For the text-containing cell, return its midpoint in [X, Y] coordinate format. 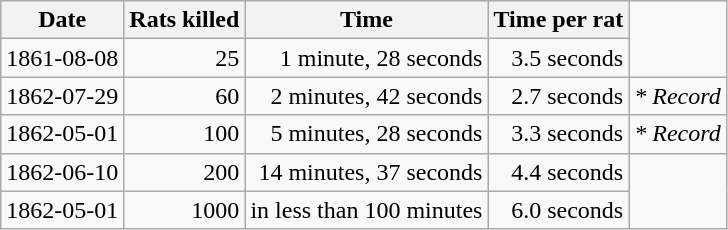
1861-08-08 [62, 58]
Date [62, 20]
6.0 seconds [558, 210]
25 [184, 58]
3.3 seconds [558, 134]
4.4 seconds [558, 172]
Time [366, 20]
2.7 seconds [558, 96]
3.5 seconds [558, 58]
60 [184, 96]
200 [184, 172]
Time per rat [558, 20]
1 minute, 28 seconds [366, 58]
Rats killed [184, 20]
1862-07-29 [62, 96]
5 minutes, 28 seconds [366, 134]
1862-06-10 [62, 172]
100 [184, 134]
1000 [184, 210]
14 minutes, 37 seconds [366, 172]
in less than 100 minutes [366, 210]
2 minutes, 42 seconds [366, 96]
